Scan for the cell matching the given text and deliver its (x, y) coordinate at center. 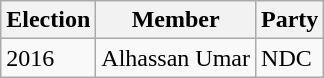
Alhassan Umar (176, 58)
Member (176, 20)
Election (48, 20)
Party (290, 20)
2016 (48, 58)
NDC (290, 58)
